Scan for the cell matching the given text and deliver its [x, y] coordinate at center. 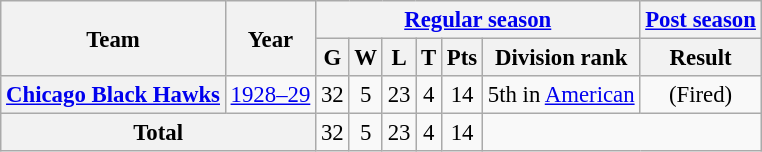
T [429, 58]
Pts [462, 58]
W [366, 58]
Year [270, 38]
Team [114, 38]
Total [158, 133]
(Fired) [700, 95]
Chicago Black Hawks [114, 95]
1928–29 [270, 95]
L [398, 58]
Result [700, 58]
G [332, 58]
Division rank [562, 58]
Regular season [478, 20]
Post season [700, 20]
5th in American [562, 95]
